Return the (x, y) coordinate for the center point of the cell that contains the specified text.  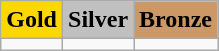
Gold (32, 20)
Bronze (176, 20)
Silver (98, 20)
